Pinpoint the cell where the given text exists, returning its [X, Y] midpoint coordinate. 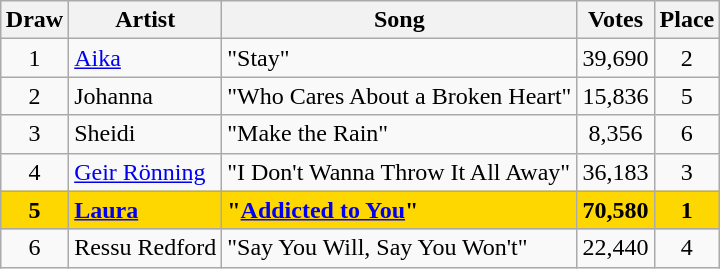
8,356 [616, 134]
Place [687, 20]
70,580 [616, 210]
Votes [616, 20]
Aika [146, 58]
"Who Cares About a Broken Heart" [400, 96]
Ressu Redford [146, 248]
Laura [146, 210]
"Say You Will, Say You Won't" [400, 248]
Johanna [146, 96]
"Addicted to You" [400, 210]
Geir Rönning [146, 172]
36,183 [616, 172]
Song [400, 20]
Draw [34, 20]
39,690 [616, 58]
Artist [146, 20]
"Stay" [400, 58]
"I Don't Wanna Throw It All Away" [400, 172]
Sheidi [146, 134]
15,836 [616, 96]
22,440 [616, 248]
"Make the Rain" [400, 134]
